Output the (x, y) coordinate of the center of the cell containing the given text.  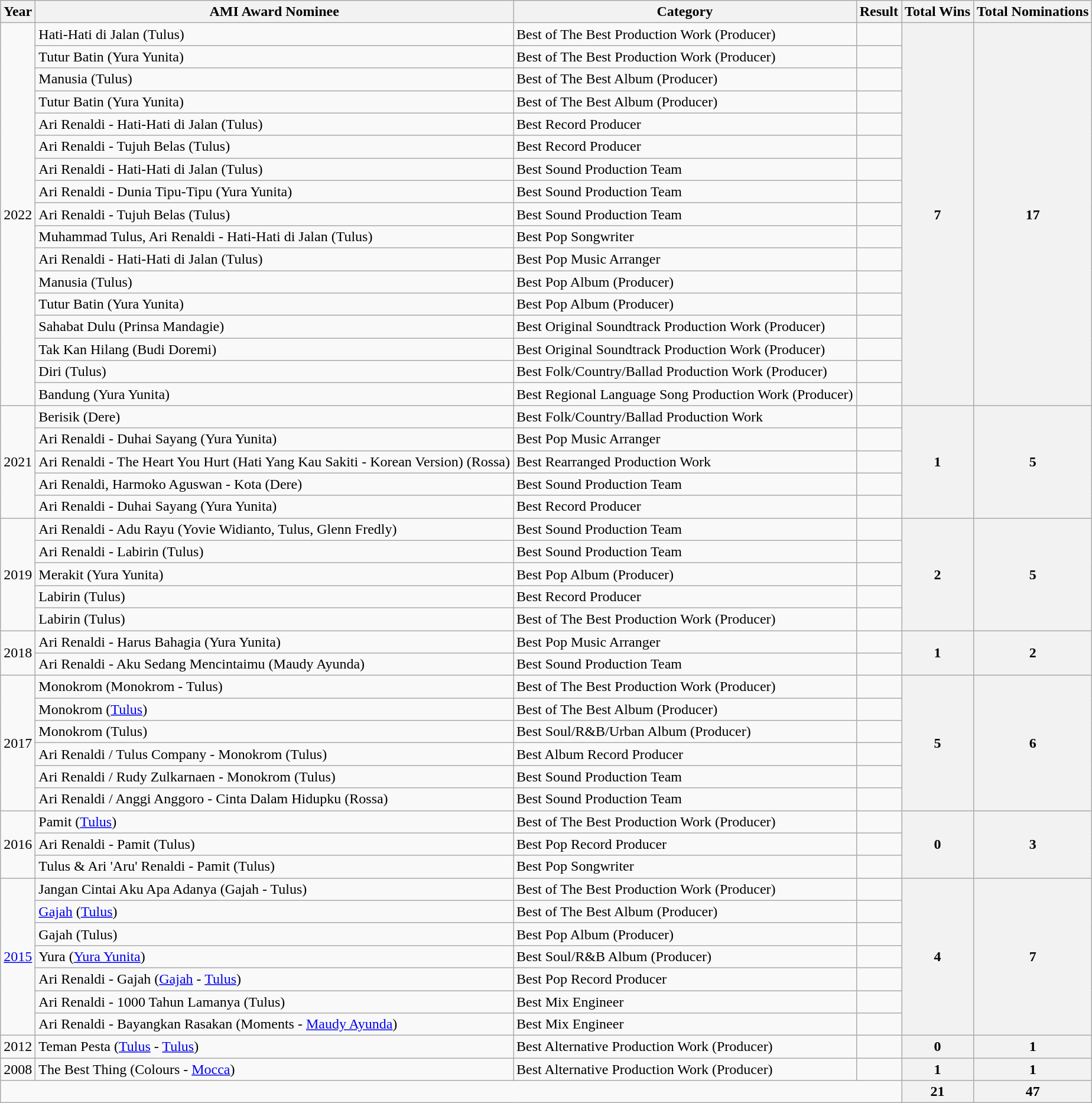
Best Soul/R&B Album (Producer) (685, 956)
2016 (18, 844)
Hati-Hati di Jalan (Tulus) (274, 34)
Best Album Record Producer (685, 754)
Berisik (Dere) (274, 417)
Ari Renaldi - Gajah (Gajah - Tulus) (274, 979)
Total Nominations (1033, 12)
Merakit (Yura Yunita) (274, 574)
3 (1033, 844)
Ari Renaldi / Anggi Anggoro - Cinta Dalam Hidupku (Rossa) (274, 799)
Monokrom (Monokrom - Tulus) (274, 687)
2022 (18, 214)
Tak Kan Hilang (Budi Doremi) (274, 349)
Pamit (Tulus) (274, 822)
17 (1033, 214)
Ari Renaldi - Aku Sedang Mencintaimu (Maudy Ayunda) (274, 664)
Ari Renaldi - Pamit (Tulus) (274, 844)
2018 (18, 653)
Bandung (Yura Yunita) (274, 394)
Sahabat Dulu (Prinsa Mandagie) (274, 327)
2019 (18, 574)
Best Soul/R&B/Urban Album (Producer) (685, 732)
4 (938, 956)
Best Folk/Country/Ballad Production Work (685, 417)
Ari Renaldi - The Heart You Hurt (Hati Yang Kau Sakiti - Korean Version) (Rossa) (274, 462)
Ari Renaldi - Labirin (Tulus) (274, 551)
Total Wins (938, 12)
Muhammad Tulus, Ari Renaldi - Hati-Hati di Jalan (Tulus) (274, 236)
2012 (18, 1047)
2021 (18, 462)
Year (18, 12)
Best Folk/Country/Ballad Production Work (Producer) (685, 372)
2008 (18, 1069)
Jangan Cintai Aku Apa Adanya (Gajah - Tulus) (274, 889)
Category (685, 12)
AMI Award Nominee (274, 12)
2017 (18, 743)
Diri (Tulus) (274, 372)
Tulus & Ari 'Aru' Renaldi - Pamit (Tulus) (274, 867)
Best Rearranged Production Work (685, 462)
47 (1033, 1092)
Ari Renaldi - Dunia Tipu-Tipu (Yura Yunita) (274, 192)
Ari Renaldi - 1000 Tahun Lamanya (Tulus) (274, 1002)
Ari Renaldi, Harmoko Aguswan - Kota (Dere) (274, 484)
Best Regional Language Song Production Work (Producer) (685, 394)
Ari Renaldi - Harus Bahagia (Yura Yunita) (274, 641)
2015 (18, 956)
Yura (Yura Yunita) (274, 956)
Ari Renaldi / Tulus Company - Monokrom (Tulus) (274, 754)
6 (1033, 743)
Result (879, 12)
Teman Pesta (Tulus - Tulus) (274, 1047)
The Best Thing (Colours - Mocca) (274, 1069)
21 (938, 1092)
Ari Renaldi - Bayangkan Rasakan (Moments - Maudy Ayunda) (274, 1024)
Ari Renaldi - Adu Rayu (Yovie Widianto, Tulus, Glenn Fredly) (274, 529)
Ari Renaldi / Rudy Zulkarnaen - Monokrom (Tulus) (274, 777)
